Pinpoint the cell where the given text exists, returning its [x, y] midpoint coordinate. 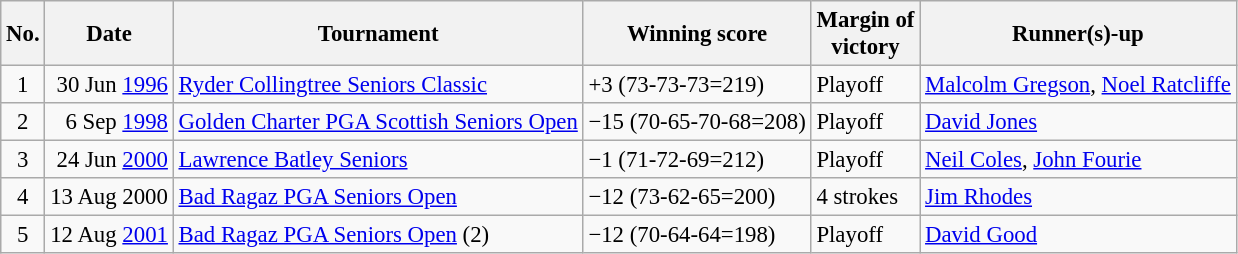
No. [23, 34]
Winning score [697, 34]
Margin ofvictory [866, 34]
30 Jun 1996 [109, 85]
−12 (73-62-65=200) [697, 197]
−12 (70-64-64=198) [697, 235]
2 [23, 122]
Date [109, 34]
David Jones [1078, 122]
+3 (73-73-73=219) [697, 85]
24 Jun 2000 [109, 160]
Lawrence Batley Seniors [378, 160]
3 [23, 160]
Golden Charter PGA Scottish Seniors Open [378, 122]
Runner(s)-up [1078, 34]
Jim Rhodes [1078, 197]
13 Aug 2000 [109, 197]
−15 (70-65-70-68=208) [697, 122]
Tournament [378, 34]
4 strokes [866, 197]
−1 (71-72-69=212) [697, 160]
1 [23, 85]
Ryder Collingtree Seniors Classic [378, 85]
Bad Ragaz PGA Seniors Open [378, 197]
Malcolm Gregson, Noel Ratcliffe [1078, 85]
5 [23, 235]
12 Aug 2001 [109, 235]
David Good [1078, 235]
6 Sep 1998 [109, 122]
4 [23, 197]
Bad Ragaz PGA Seniors Open (2) [378, 235]
Neil Coles, John Fourie [1078, 160]
